Detect which cell encompasses the target text, then output its (x, y) center coordinate. 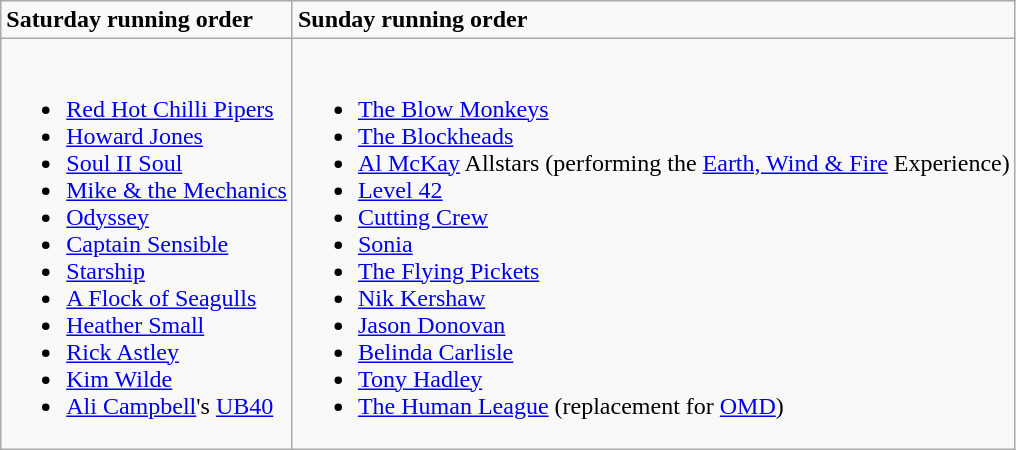
Saturday running order (147, 20)
Sunday running order (654, 20)
